For the text-containing cell, return its midpoint in [x, y] coordinate format. 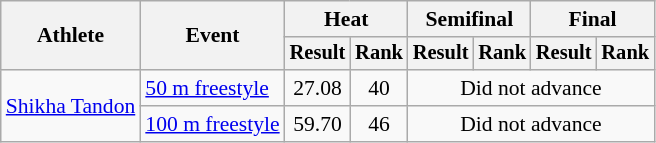
100 m freestyle [212, 124]
Semifinal [470, 19]
Athlete [71, 36]
Heat [346, 19]
59.70 [318, 124]
40 [379, 88]
Event [212, 36]
27.08 [318, 88]
Final [592, 19]
50 m freestyle [212, 88]
Shikha Tandon [71, 106]
46 [379, 124]
